Pinpoint the cell where the given text exists, returning its [x, y] midpoint coordinate. 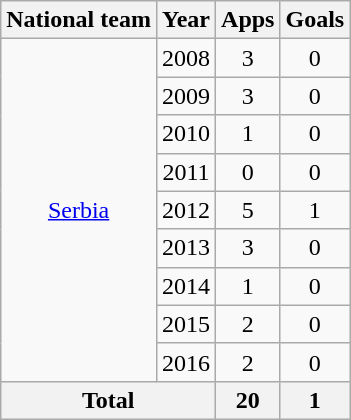
20 [248, 400]
2014 [186, 286]
2009 [186, 96]
National team [79, 20]
Goals [315, 20]
2012 [186, 210]
2013 [186, 248]
Serbia [79, 210]
5 [248, 210]
2015 [186, 324]
Apps [248, 20]
2016 [186, 362]
2008 [186, 58]
2011 [186, 172]
2010 [186, 134]
Total [108, 400]
Year [186, 20]
